Extract the [x, y] coordinate from the center of the cell holding the provided text.  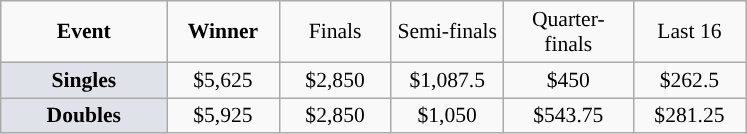
Singles [84, 80]
Last 16 [689, 32]
Winner [223, 32]
Quarter-finals [568, 32]
$281.25 [689, 116]
Doubles [84, 116]
$5,925 [223, 116]
$1,050 [447, 116]
$543.75 [568, 116]
$5,625 [223, 80]
Semi-finals [447, 32]
$262.5 [689, 80]
Event [84, 32]
$1,087.5 [447, 80]
Finals [335, 32]
$450 [568, 80]
